Locate the cell with the specified text and output its (X, Y) center coordinate. 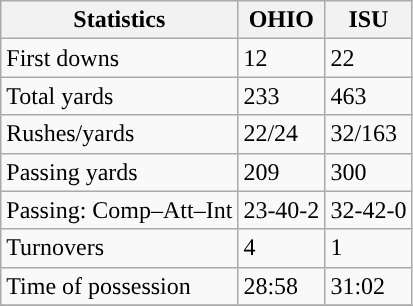
32/163 (368, 134)
Total yards (120, 96)
4 (282, 248)
Passing yards (120, 172)
Time of possession (120, 286)
32-42-0 (368, 210)
OHIO (282, 20)
22 (368, 58)
463 (368, 96)
ISU (368, 20)
28:58 (282, 286)
Statistics (120, 20)
233 (282, 96)
Passing: Comp–Att–Int (120, 210)
209 (282, 172)
First downs (120, 58)
Turnovers (120, 248)
Rushes/yards (120, 134)
12 (282, 58)
22/24 (282, 134)
31:02 (368, 286)
23-40-2 (282, 210)
300 (368, 172)
1 (368, 248)
